Return [x, y] of the center of cell containing provided text 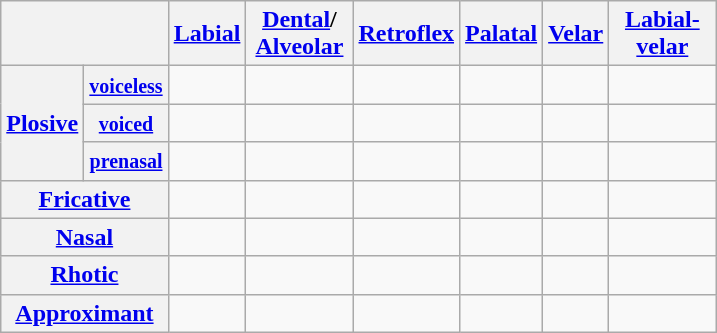
Labial [207, 34]
Labial-velar [662, 34]
Fricative [84, 199]
Retroflex [406, 34]
prenasal [126, 161]
Velar [576, 34]
Plosive [42, 123]
Nasal [84, 237]
Rhotic [84, 275]
voiced [126, 123]
Palatal [502, 34]
voiceless [126, 85]
Approximant [84, 313]
Dental/ Alveolar [300, 34]
